For the text-containing cell, return its midpoint in [X, Y] coordinate format. 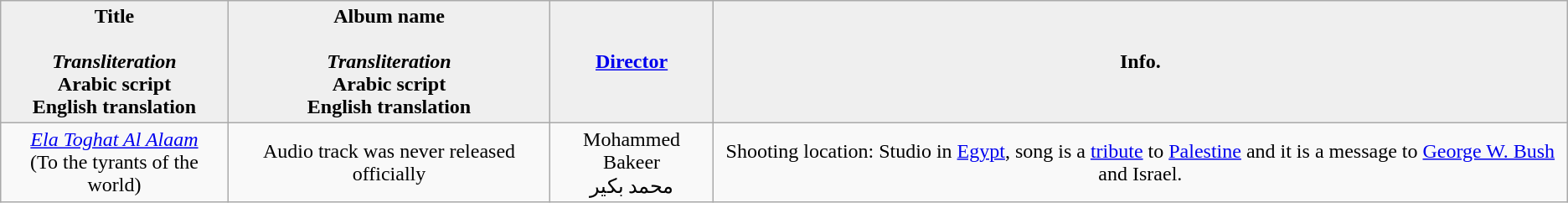
Shooting location: Studio in Egypt, song is a tribute to Palestine and it is a message to George W. Bush and Israel. [1140, 163]
TitleTransliterationArabic scriptEnglish translation [114, 62]
Info. [1140, 62]
Mohammed Bakeerمحمد بكير [632, 163]
Album nameTransliterationArabic scriptEnglish translation [389, 62]
Director [632, 62]
Audio track was never released officially [389, 163]
Ela Toghat Al Alaam(To the tyrants of the world) [114, 163]
